Pinpoint the cell where the given text exists, returning its (x, y) midpoint coordinate. 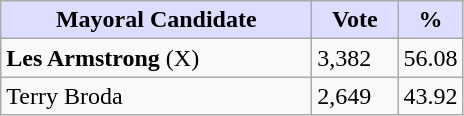
Les Armstrong (X) (156, 58)
43.92 (430, 96)
% (430, 20)
3,382 (355, 58)
Vote (355, 20)
2,649 (355, 96)
Terry Broda (156, 96)
Mayoral Candidate (156, 20)
56.08 (430, 58)
